Pinpoint the cell where the given text exists, returning its [X, Y] midpoint coordinate. 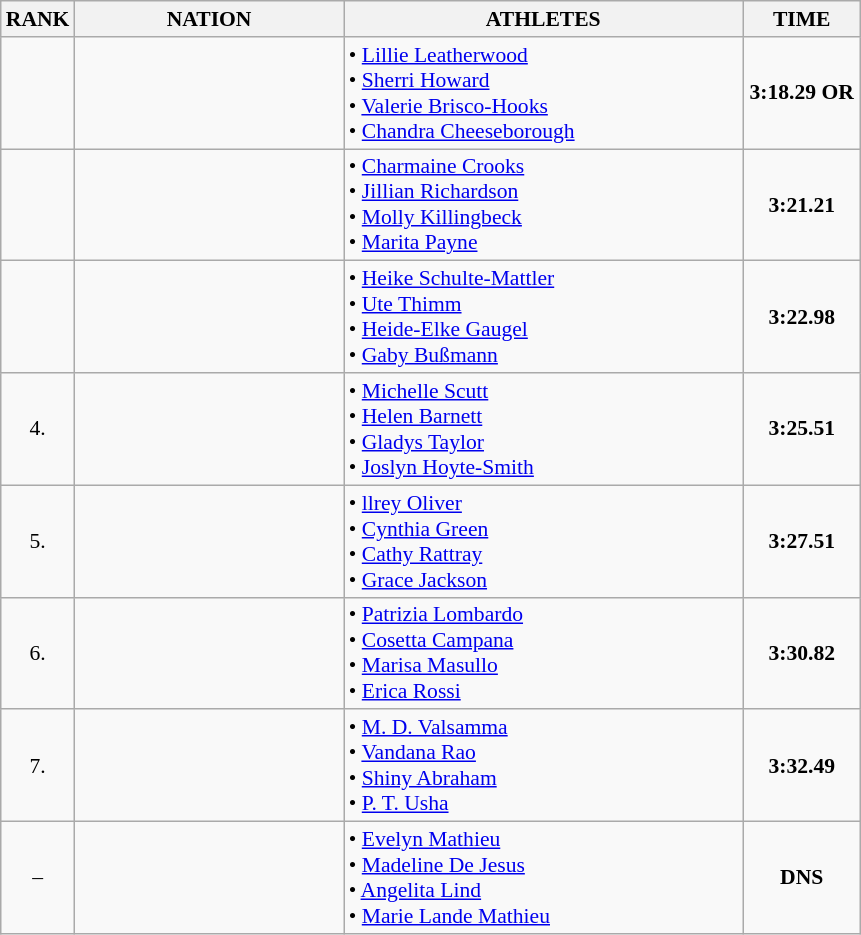
3:22.98 [802, 317]
– [38, 878]
3:25.51 [802, 429]
• M. D. Valsamma• Vandana Rao• Shiny Abraham• P. T. Usha [544, 766]
• llrey Oliver• Cynthia Green• Cathy Rattray• Grace Jackson [544, 541]
• Charmaine Crooks• Jillian Richardson• Molly Killingbeck• Marita Payne [544, 205]
• Evelyn Mathieu• Madeline De Jesus• Angelita Lind• Marie Lande Mathieu [544, 878]
5. [38, 541]
• Lillie Leatherwood• Sherri Howard• Valerie Brisco-Hooks• Chandra Cheeseborough [544, 93]
4. [38, 429]
NATION [208, 19]
• Heike Schulte-Mattler• Ute Thimm• Heide-Elke Gaugel• Gaby Bußmann [544, 317]
3:32.49 [802, 766]
7. [38, 766]
• Michelle Scutt• Helen Barnett• Gladys Taylor• Joslyn Hoyte-Smith [544, 429]
6. [38, 653]
3:18.29 OR [802, 93]
RANK [38, 19]
3:27.51 [802, 541]
ATHLETES [544, 19]
• Patrizia Lombardo• Cosetta Campana• Marisa Masullo• Erica Rossi [544, 653]
TIME [802, 19]
DNS [802, 878]
3:21.21 [802, 205]
3:30.82 [802, 653]
